Return (x, y) of the center of cell containing provided text 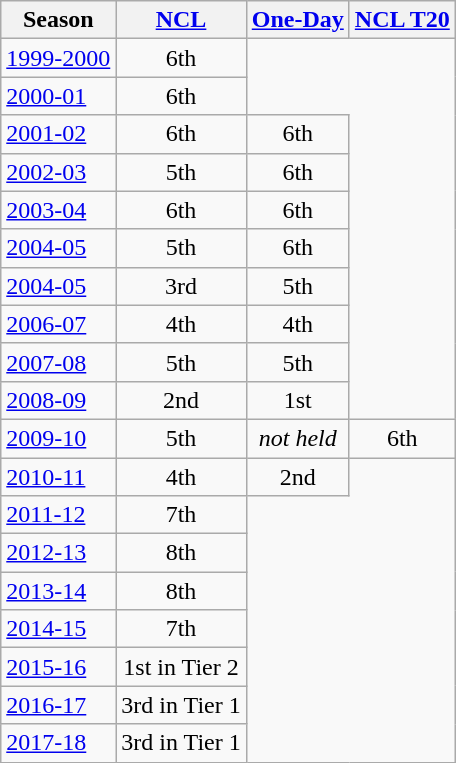
2002-03 (58, 172)
2003-04 (58, 210)
NCL T20 (402, 20)
Season (58, 20)
2010-11 (58, 477)
2001-02 (58, 134)
One-Day (298, 20)
2014-15 (58, 629)
2006-07 (58, 324)
2013-14 (58, 591)
not held (298, 438)
2000-01 (58, 96)
2007-08 (58, 362)
2009-10 (58, 438)
3rd (181, 286)
2008-09 (58, 400)
2017-18 (58, 743)
1st (298, 400)
2011-12 (58, 515)
NCL (181, 20)
2012-13 (58, 553)
1999-2000 (58, 58)
2016-17 (58, 705)
1st in Tier 2 (181, 667)
2015-16 (58, 667)
